Search for the cell housing the specified text and yield its [x, y] center coordinate. 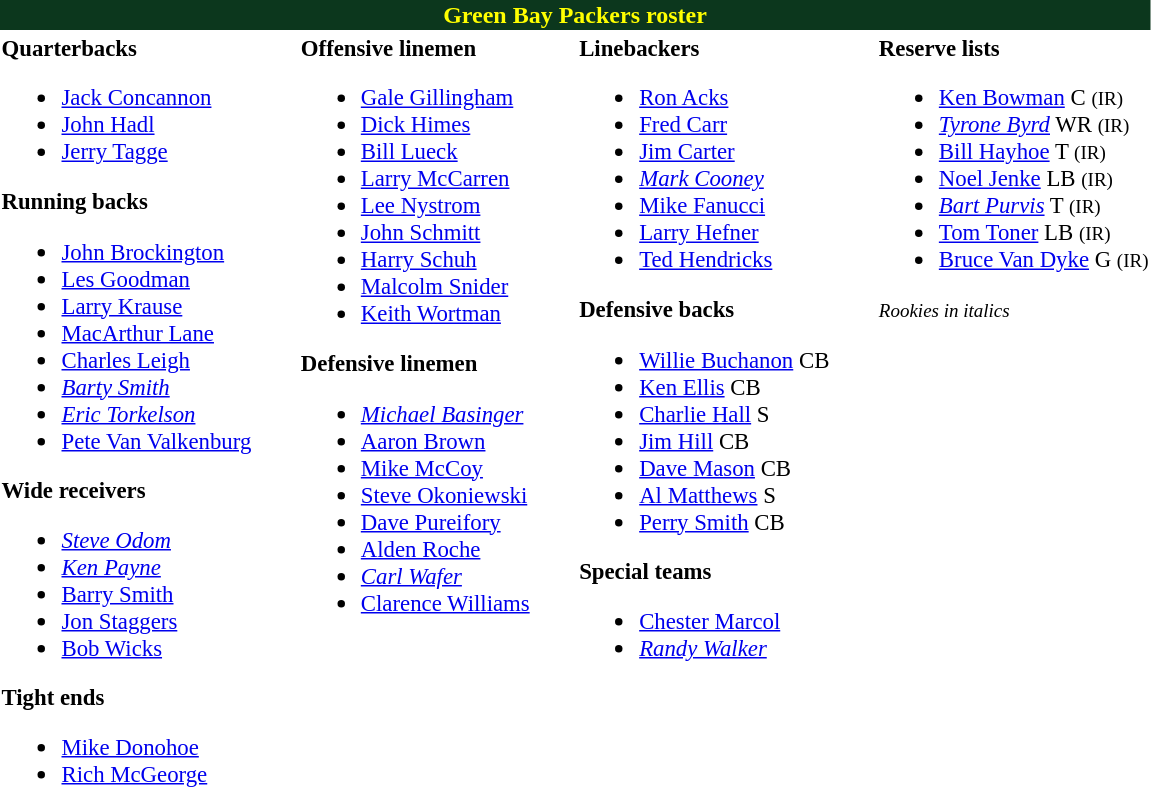
Green Bay Packers roster [575, 15]
